Detect which cell encompasses the target text, then output its (x, y) center coordinate. 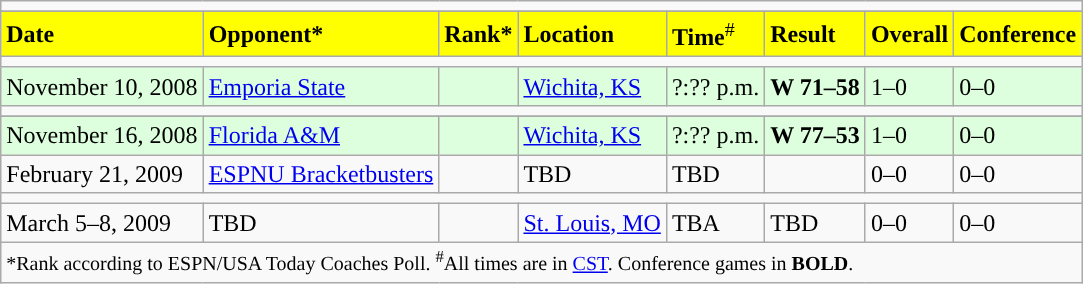
Opponent* (321, 34)
Rank* (478, 34)
Emporia State (321, 86)
Date (102, 34)
W 71–58 (816, 86)
W 77–53 (816, 136)
Overall (909, 34)
TBA (715, 223)
Location (592, 34)
Result (816, 34)
March 5–8, 2009 (102, 223)
Time# (715, 34)
St. Louis, MO (592, 223)
ESPNU Bracketbusters (321, 174)
*Rank according to ESPN/USA Today Coaches Poll. #All times are in CST. Conference games in BOLD. (542, 262)
Conference (1018, 34)
November 10, 2008 (102, 86)
February 21, 2009 (102, 174)
November 16, 2008 (102, 136)
Florida A&M (321, 136)
